From the cell containing the given text, extract its center point as (X, Y) coordinate. 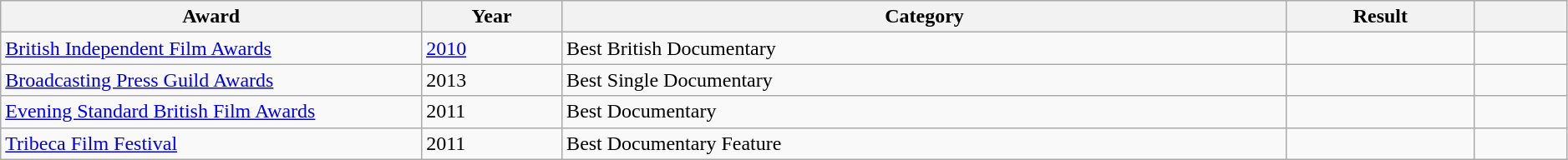
British Independent Film Awards (211, 48)
Best Single Documentary (925, 80)
Best Documentary Feature (925, 143)
Best Documentary (925, 112)
Broadcasting Press Guild Awards (211, 80)
Evening Standard British Film Awards (211, 112)
Category (925, 17)
Result (1380, 17)
Award (211, 17)
2013 (492, 80)
Tribeca Film Festival (211, 143)
2010 (492, 48)
Best British Documentary (925, 48)
Year (492, 17)
